For the text-containing cell, return its midpoint in [X, Y] coordinate format. 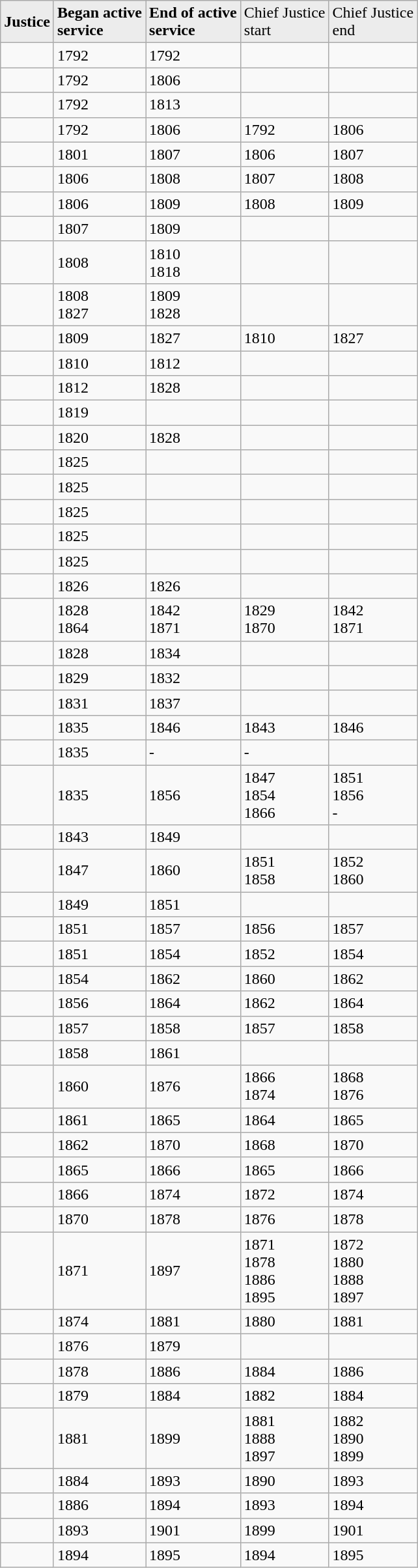
18091828 [193, 305]
18081827 [99, 305]
Chief Justicestart [285, 22]
End of activeservice [193, 22]
18521860 [373, 871]
1834 [193, 653]
Justice [27, 22]
1890 [285, 1481]
18101818 [193, 262]
1871 [99, 1271]
184718541866 [285, 794]
1829 [99, 678]
188218901899 [373, 1438]
1813 [193, 105]
Chief Justiceend [373, 22]
1819 [99, 413]
1837 [193, 703]
188118881897 [285, 1438]
1847 [99, 871]
1880 [285, 1322]
1852 [285, 954]
18291870 [285, 620]
1801 [99, 154]
1820 [99, 438]
1872 [285, 1194]
Began activeservice [99, 22]
1882 [285, 1396]
1872188018881897 [373, 1271]
18511856- [373, 794]
18661874 [285, 1086]
18511858 [285, 871]
18281864 [99, 620]
1897 [193, 1271]
18681876 [373, 1086]
1832 [193, 678]
1871187818861895 [285, 1271]
1831 [99, 703]
1868 [285, 1145]
